From the cell containing the given text, extract its center point as (x, y) coordinate. 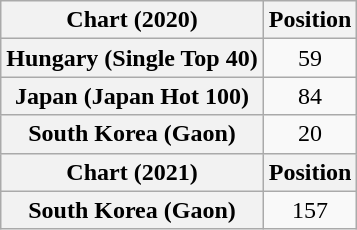
Japan (Japan Hot 100) (132, 96)
20 (310, 134)
84 (310, 96)
59 (310, 58)
Hungary (Single Top 40) (132, 58)
157 (310, 210)
Chart (2021) (132, 172)
Chart (2020) (132, 20)
